For the text-containing cell, return its midpoint in (X, Y) coordinate format. 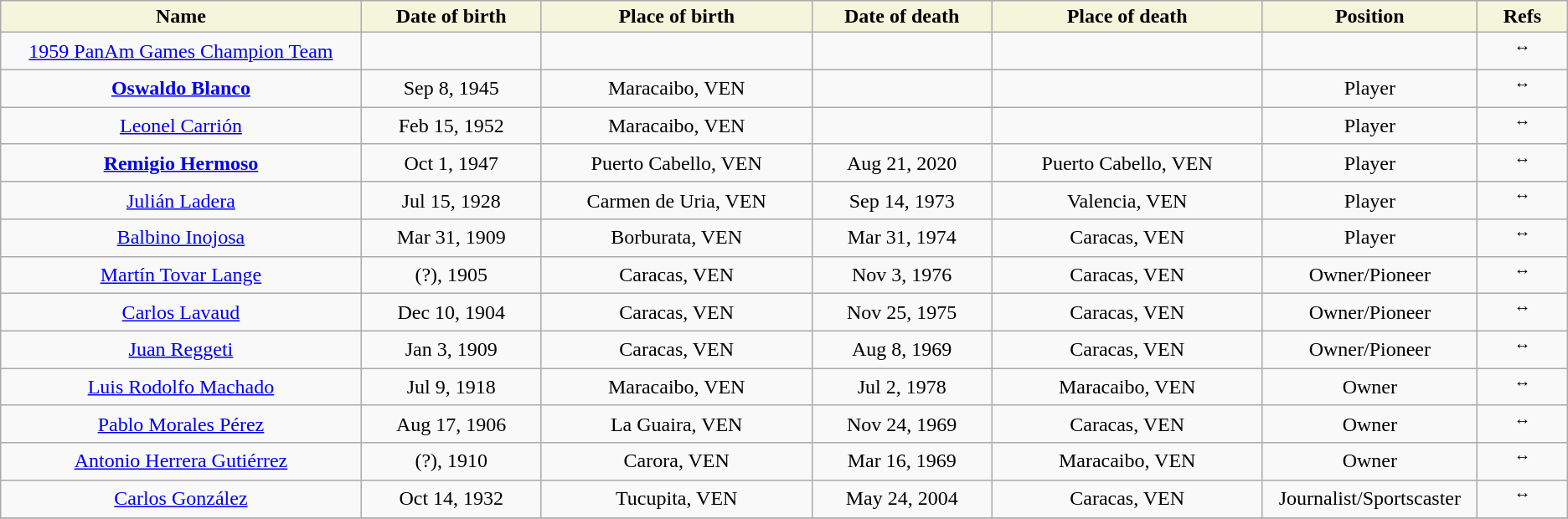
Date of birth (451, 17)
Luis Rodolfo Machado (181, 387)
La Guaira, VEN (677, 424)
Valencia, VEN (1127, 201)
Aug 8, 1969 (901, 350)
Oct 14, 1932 (451, 499)
Carlos González (181, 499)
Place of birth (677, 17)
Antonio Herrera Gutiérrez (181, 462)
Nov 24, 1969 (901, 424)
Journalist/Sportscaster (1370, 499)
Sep 14, 1973 (901, 201)
Leonel Carrión (181, 126)
Aug 21, 2020 (901, 162)
Refs (1523, 17)
Remigio Hermoso (181, 162)
May 24, 2004 (901, 499)
Mar 31, 1974 (901, 238)
Carlos Lavaud (181, 313)
Mar 16, 1969 (901, 462)
Name (181, 17)
Carora, VEN (677, 462)
Date of death (901, 17)
Julián Ladera (181, 201)
Aug 17, 1906 (451, 424)
Feb 15, 1952 (451, 126)
Jan 3, 1909 (451, 350)
Nov 25, 1975 (901, 313)
Borburata, VEN (677, 238)
Balbino Inojosa (181, 238)
1959 PanAm Games Champion Team (181, 52)
(?), 1905 (451, 275)
Juan Reggeti (181, 350)
Dec 10, 1904 (451, 313)
Mar 31, 1909 (451, 238)
Oswaldo Blanco (181, 89)
Nov 3, 1976 (901, 275)
Position (1370, 17)
Martín Tovar Lange (181, 275)
Jul 2, 1978 (901, 387)
Jul 15, 1928 (451, 201)
Carmen de Uria, VEN (677, 201)
Tucupita, VEN (677, 499)
(?), 1910 (451, 462)
Sep 8, 1945 (451, 89)
Place of death (1127, 17)
Pablo Morales Pérez (181, 424)
Oct 1, 1947 (451, 162)
Jul 9, 1918 (451, 387)
